Provide the (x, y) coordinate of the cell's center where the given text is located.  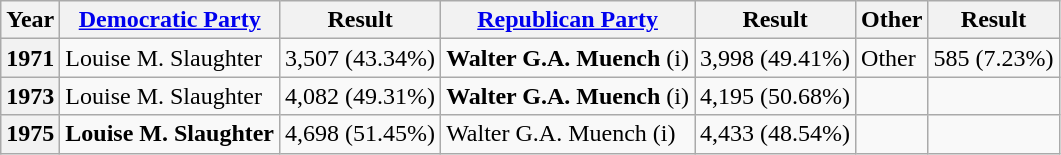
4,433 (48.54%) (776, 134)
1971 (30, 58)
Year (30, 20)
4,698 (51.45%) (360, 134)
4,195 (50.68%) (776, 96)
3,998 (49.41%) (776, 58)
3,507 (43.34%) (360, 58)
1973 (30, 96)
585 (7.23%) (994, 58)
Republican Party (568, 20)
Democratic Party (170, 20)
1975 (30, 134)
4,082 (49.31%) (360, 96)
